Identify which cell holds the provided text, then report its (x, y) central coordinate. 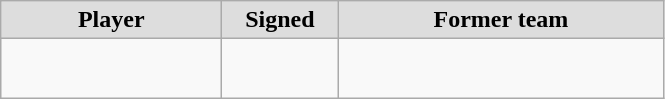
Former team (501, 20)
Signed (280, 20)
Player (112, 20)
